Extract the (x, y) coordinate from the center of the cell holding the provided text.  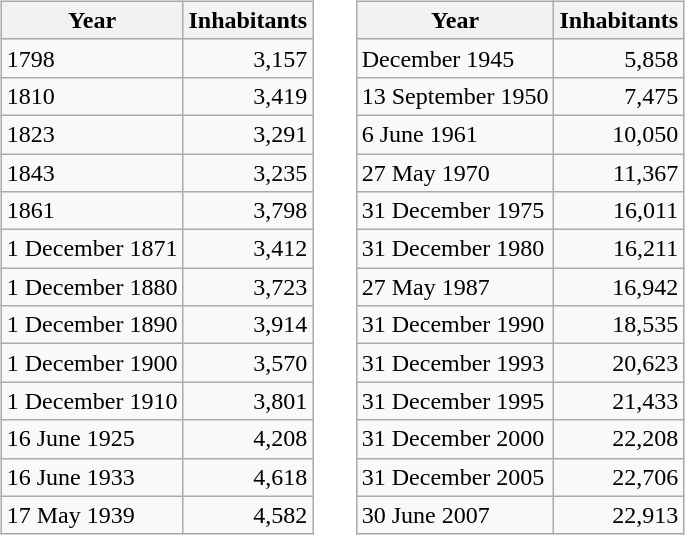
3,157 (248, 58)
4,208 (248, 439)
3,235 (248, 173)
3,801 (248, 401)
18,535 (619, 325)
20,623 (619, 363)
31 December 2000 (455, 439)
3,291 (248, 134)
3,570 (248, 363)
4,618 (248, 477)
1 December 1910 (92, 401)
3,914 (248, 325)
1843 (92, 173)
21,433 (619, 401)
13 September 1950 (455, 96)
7,475 (619, 96)
22,208 (619, 439)
16,011 (619, 211)
1 December 1871 (92, 249)
3,798 (248, 211)
22,913 (619, 515)
1810 (92, 96)
27 May 1987 (455, 287)
5,858 (619, 58)
31 December 1995 (455, 401)
1 December 1890 (92, 325)
1798 (92, 58)
17 May 1939 (92, 515)
December 1945 (455, 58)
27 May 1970 (455, 173)
31 December 1993 (455, 363)
16,942 (619, 287)
1 December 1900 (92, 363)
31 December 2005 (455, 477)
4,582 (248, 515)
16 June 1925 (92, 439)
31 December 1980 (455, 249)
16,211 (619, 249)
16 June 1933 (92, 477)
11,367 (619, 173)
1 December 1880 (92, 287)
31 December 1990 (455, 325)
6 June 1961 (455, 134)
3,723 (248, 287)
1861 (92, 211)
10,050 (619, 134)
22,706 (619, 477)
3,419 (248, 96)
1823 (92, 134)
31 December 1975 (455, 211)
3,412 (248, 249)
30 June 2007 (455, 515)
